Find where the given text appears and provide that cell's center as (X, Y) coordinate. 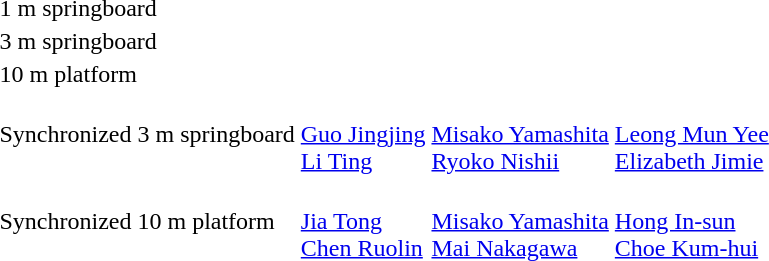
Guo JingjingLi Ting (363, 134)
Misako YamashitaRyoko Nishii (520, 134)
